Scan for the cell matching the given text and deliver its [X, Y] coordinate at center. 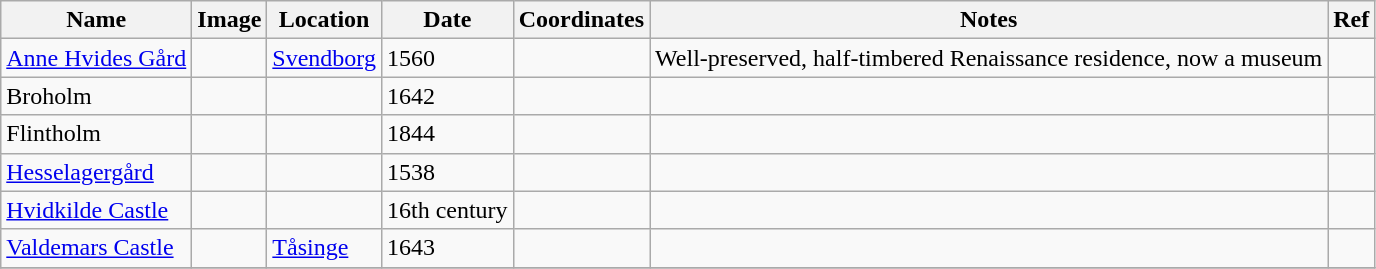
1538 [447, 172]
16th century [447, 210]
Well-preserved, half-timbered Renaissance residence, now a museum [989, 58]
Name [96, 20]
Valdemars Castle [96, 248]
Hesselagergård [96, 172]
1844 [447, 134]
Flintholm [96, 134]
Hvidkilde Castle [96, 210]
Date [447, 20]
1643 [447, 248]
Tåsinge [324, 248]
Notes [989, 20]
Ref [1352, 20]
Location [324, 20]
Svendborg [324, 58]
Broholm [96, 96]
1642 [447, 96]
Coordinates [581, 20]
Anne Hvides Gård [96, 58]
Image [230, 20]
1560 [447, 58]
